Detect which cell encompasses the target text, then output its (x, y) center coordinate. 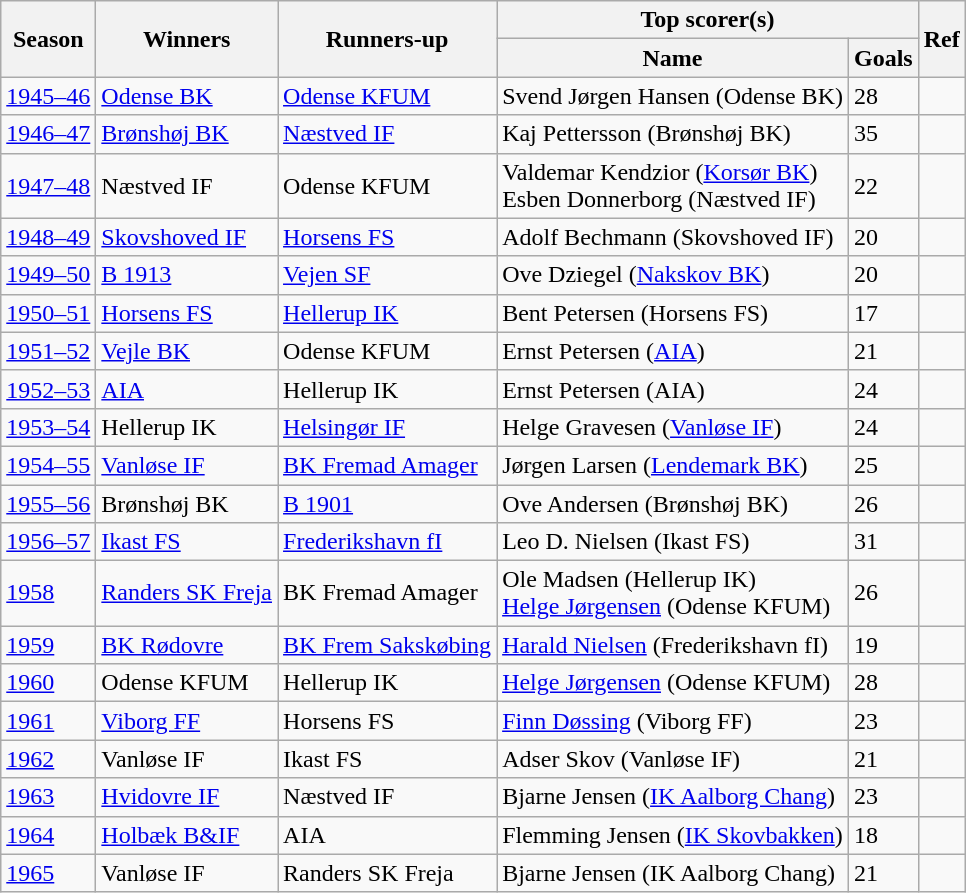
Runners-up (388, 39)
17 (883, 313)
22 (883, 186)
1955–56 (48, 503)
Ole Madsen (Hellerup IK)Helge Jørgensen (Odense KFUM) (673, 594)
B 1901 (388, 503)
31 (883, 542)
1949–50 (48, 275)
Valdemar Kendzior (Korsør BK)Esben Donnerborg (Næstved IF) (673, 186)
Viborg FF (187, 721)
Bent Petersen (Horsens FS) (673, 313)
B 1913 (187, 275)
1954–55 (48, 465)
Winners (187, 39)
Skovshoved IF (187, 237)
Ove Dziegel (Nakskov BK) (673, 275)
1958 (48, 594)
1946–47 (48, 134)
1952–53 (48, 389)
Helsingør IF (388, 427)
Adser Skov (Vanløse IF) (673, 759)
1956–57 (48, 542)
1953–54 (48, 427)
BK Rødovre (187, 645)
1965 (48, 873)
Goals (883, 58)
Leo D. Nielsen (Ikast FS) (673, 542)
Ref (942, 39)
Helge Jørgensen (Odense KFUM) (673, 683)
Vejen SF (388, 275)
18 (883, 835)
1951–52 (48, 351)
Kaj Pettersson (Brønshøj BK) (673, 134)
Frederikshavn fI (388, 542)
Name (673, 58)
1963 (48, 797)
Adolf Bechmann (Skovshoved IF) (673, 237)
1948–49 (48, 237)
Ove Andersen (Brønshøj BK) (673, 503)
1959 (48, 645)
1947–48 (48, 186)
Svend Jørgen Hansen (Odense BK) (673, 96)
1961 (48, 721)
Flemming Jensen (IK Skovbakken) (673, 835)
Vejle BK (187, 351)
Hvidovre IF (187, 797)
1945–46 (48, 96)
Jørgen Larsen (Lendemark BK) (673, 465)
Helge Gravesen (Vanløse IF) (673, 427)
Top scorer(s) (708, 20)
35 (883, 134)
19 (883, 645)
1962 (48, 759)
Season (48, 39)
1950–51 (48, 313)
1960 (48, 683)
25 (883, 465)
1964 (48, 835)
Finn Døssing (Viborg FF) (673, 721)
Odense BK (187, 96)
BK Frem Sakskøbing (388, 645)
Harald Nielsen (Frederikshavn fI) (673, 645)
Holbæk B&IF (187, 835)
